Return [x, y] of the center of cell containing provided text 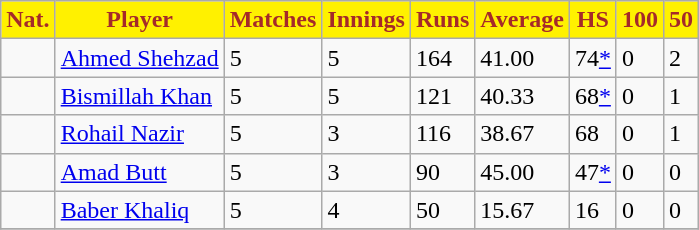
47* [592, 172]
Baber Khaliq [140, 210]
40.33 [522, 96]
38.67 [522, 134]
121 [442, 96]
Rohail Nazir [140, 134]
68* [592, 96]
68 [592, 134]
41.00 [522, 58]
116 [442, 134]
Player [140, 20]
Ahmed Shehzad [140, 58]
Runs [442, 20]
100 [640, 20]
16 [592, 210]
Average [522, 20]
74* [592, 58]
45.00 [522, 172]
Nat. [28, 20]
164 [442, 58]
4 [366, 210]
Amad Butt [140, 172]
2 [680, 58]
Innings [366, 20]
HS [592, 20]
Matches [273, 20]
90 [442, 172]
15.67 [522, 210]
Bismillah Khan [140, 96]
